Provide the [X, Y] coordinate of the cell's center where the given text is located.  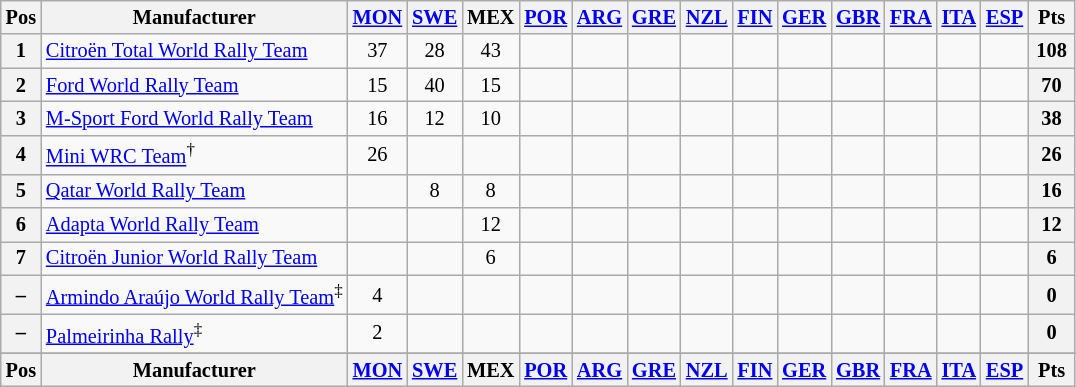
1 [21, 51]
Citroën Junior World Rally Team [194, 258]
Mini WRC Team† [194, 154]
37 [378, 51]
Palmeirinha Rally‡ [194, 334]
5 [21, 191]
Qatar World Rally Team [194, 191]
Ford World Rally Team [194, 85]
10 [490, 118]
43 [490, 51]
7 [21, 258]
28 [434, 51]
40 [434, 85]
38 [1052, 118]
3 [21, 118]
Adapta World Rally Team [194, 225]
108 [1052, 51]
M-Sport Ford World Rally Team [194, 118]
Citroën Total World Rally Team [194, 51]
Armindo Araújo World Rally Team‡ [194, 294]
70 [1052, 85]
